Capture the cell that displays the provided text and extract its [X, Y] central coordinate. 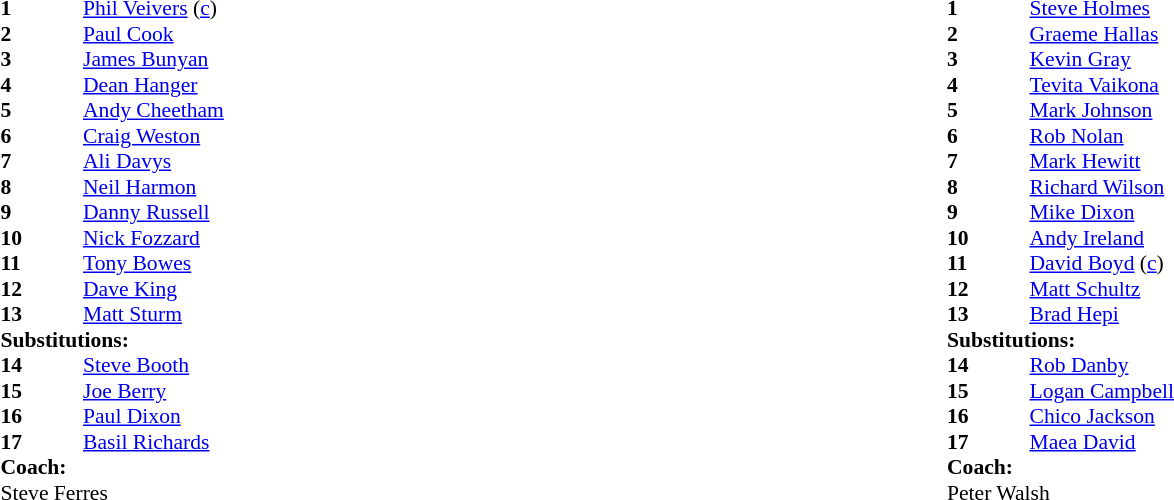
Graeme Hallas [1102, 34]
Matt Sturm [154, 315]
Mark Johnson [1102, 111]
Mike Dixon [1102, 213]
Steve Booth [154, 365]
Basil Richards [154, 442]
Richard Wilson [1102, 187]
Rob Nolan [1102, 136]
Andy Ireland [1102, 238]
Matt Schultz [1102, 289]
Neil Harmon [154, 187]
Nick Fozzard [154, 238]
Paul Cook [154, 34]
Tony Bowes [154, 263]
Joe Berry [154, 391]
David Boyd (c) [1102, 263]
Andy Cheetham [154, 111]
Ali Davys [154, 161]
Dave King [154, 289]
Rob Danby [1102, 365]
Tevita Vaikona [1102, 85]
James Bunyan [154, 59]
Danny Russell [154, 213]
Paul Dixon [154, 417]
Craig Weston [154, 136]
Kevin Gray [1102, 59]
Mark Hewitt [1102, 161]
Logan Campbell [1102, 391]
Dean Hanger [154, 85]
Maea David [1102, 442]
Brad Hepi [1102, 315]
Chico Jackson [1102, 417]
